Find where the given text appears and provide that cell's center as (x, y) coordinate. 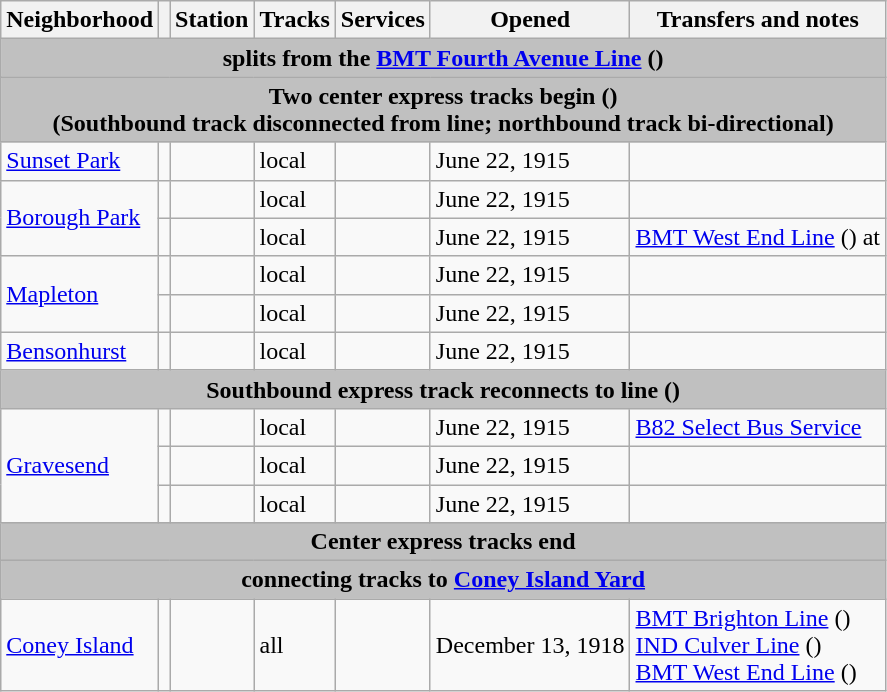
BMT Brighton Line ()IND Culver Line ()BMT West End Line () (758, 645)
Transfers and notes (758, 20)
Sunset Park (80, 161)
Neighborhood (80, 20)
Coney Island (80, 645)
splits from the BMT Fourth Avenue Line () (444, 58)
Tracks (294, 20)
Southbound express track reconnects to line () (444, 389)
December 13, 1918 (530, 645)
all (294, 645)
Opened (530, 20)
connecting tracks to Coney Island Yard (444, 580)
Station (212, 20)
B82 Select Bus Service (758, 427)
Services (382, 20)
Bensonhurst (80, 351)
Borough Park (80, 218)
Two center express tracks begin ()(Southbound track disconnected from line; northbound track bi-directional) (444, 110)
BMT West End Line () at (758, 237)
Gravesend (80, 465)
Mapleton (80, 294)
Center express tracks end (444, 542)
